Return (X, Y) of the center of cell containing provided text 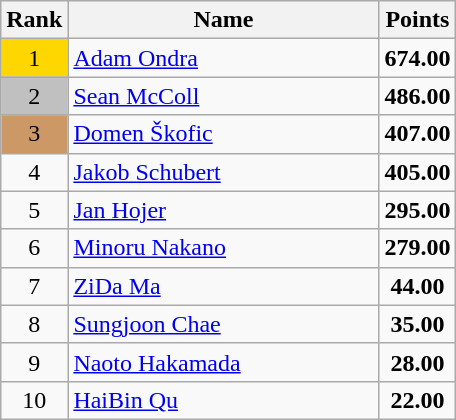
22.00 (418, 400)
4 (34, 172)
Jan Hojer (224, 210)
405.00 (418, 172)
Sean McColl (224, 96)
486.00 (418, 96)
8 (34, 324)
6 (34, 248)
Jakob Schubert (224, 172)
3 (34, 134)
295.00 (418, 210)
Domen Škofic (224, 134)
5 (34, 210)
Points (418, 20)
ZiDa Ma (224, 286)
10 (34, 400)
Adam Ondra (224, 58)
674.00 (418, 58)
35.00 (418, 324)
Sungjoon Chae (224, 324)
44.00 (418, 286)
1 (34, 58)
Naoto Hakamada (224, 362)
9 (34, 362)
7 (34, 286)
407.00 (418, 134)
Rank (34, 20)
279.00 (418, 248)
28.00 (418, 362)
Minoru Nakano (224, 248)
Name (224, 20)
HaiBin Qu (224, 400)
2 (34, 96)
